Scan for the cell matching the given text and deliver its (x, y) coordinate at center. 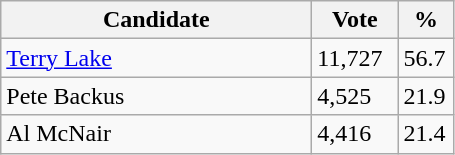
Pete Backus (156, 96)
21.9 (426, 96)
11,727 (355, 58)
56.7 (426, 58)
21.4 (426, 134)
% (426, 20)
Candidate (156, 20)
Terry Lake (156, 58)
Vote (355, 20)
4,416 (355, 134)
4,525 (355, 96)
Al McNair (156, 134)
